From the cell containing the given text, extract its center point as [x, y] coordinate. 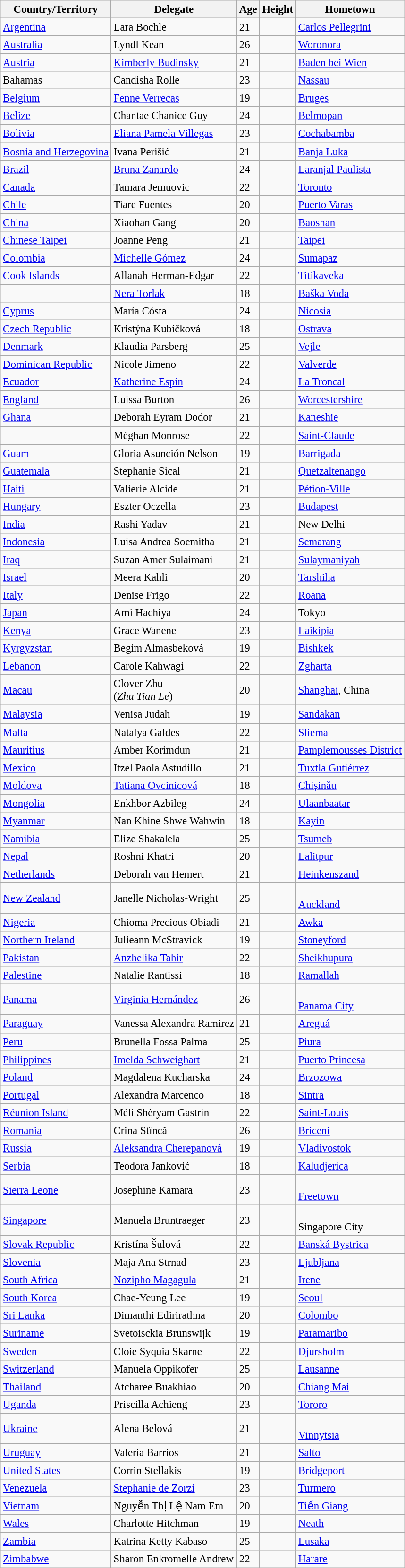
Awka [350, 923]
Begim Almasbeková [174, 648]
Seoul [350, 1298]
Nicosia [350, 311]
Alena Belová [174, 1429]
Kyrgyzstan [56, 648]
Manuela Bruntraeger [174, 1221]
Japan [56, 613]
Janelle Nicholas-Wright [174, 898]
Chantae Chanice Guy [174, 116]
Briceni [350, 1130]
Quetzaltenango [350, 471]
Lausanne [350, 1369]
María Cósta [174, 311]
Argentina [56, 27]
Roshni Khatri [174, 856]
Macau [56, 690]
Portugal [56, 1095]
Iraq [56, 559]
Palestine [56, 975]
Nera Torlak [174, 293]
Bolivia [56, 134]
Maja Ana Strnad [174, 1263]
Puerto Varas [350, 204]
Réunion Island [56, 1113]
Wales [56, 1524]
Anzhelika Tahir [174, 958]
Baška Voda [350, 293]
Baden bei Wien [350, 63]
Nguyễn Thị Lệ Nam Em [174, 1506]
Stephanie de Zorzi [174, 1488]
Singapore [56, 1221]
Shanghai, China [350, 690]
New Delhi [350, 524]
Harare [350, 1559]
Teodora Janković [174, 1166]
Saint-Claude [350, 435]
Deborah Eyram Dodor [174, 418]
Stephanie Sical [174, 471]
England [56, 400]
Philippines [56, 1059]
Nicole Jimeno [174, 364]
Pétion-Ville [350, 489]
Slovenia [56, 1263]
Gloria Asunción Nelson [174, 453]
Natalie Rantissi [174, 975]
Brazil [56, 169]
Delegate [174, 9]
Austria [56, 63]
Laikipia [350, 631]
Zambia [56, 1542]
Bosnia and Herzegovina [56, 152]
Cyprus [56, 311]
Charlotte Hitchman [174, 1524]
Uganda [56, 1404]
Kayin [350, 821]
Kaneshie [350, 418]
Singapore City [350, 1221]
South Africa [56, 1280]
Northern Ireland [56, 940]
Lyndl Kean [174, 45]
Panama City [350, 1000]
Nan Khine Shwe Wahwin [174, 821]
Myanmar [56, 821]
Amber Korimdun [174, 750]
Dominican Republic [56, 364]
Thailand [56, 1387]
Ukraine [56, 1429]
Lusaka [350, 1542]
Corrin Stellakis [174, 1470]
Banja Luka [350, 152]
Carole Kahwagi [174, 666]
Tokyo [350, 613]
Bahamas [56, 80]
Nigeria [56, 923]
Bruna Zanardo [174, 169]
Mauritius [56, 750]
Katrina Ketty Kabaso [174, 1542]
Valeria Barrios [174, 1453]
Semarang [350, 542]
Sweden [56, 1351]
Belize [56, 116]
India [56, 524]
Height [278, 9]
Ostrava [350, 329]
Luissa Burton [174, 400]
Age [248, 9]
Laranjal Paulista [350, 169]
Venisa Judah [174, 714]
Eszter Oczella [174, 507]
Julieann McStravick [174, 940]
Cochabamba [350, 134]
Alexandra Marcenco [174, 1095]
Israel [56, 577]
Vejle [350, 347]
Tsumeb [350, 839]
Valierie Alcide [174, 489]
Peru [56, 1042]
Virginia Hernández [174, 1000]
Heinkenszand [350, 874]
Ivana Perišić [174, 152]
Zgharta [350, 666]
Worcestershire [350, 400]
Atcharee Buakhiao [174, 1387]
Tarshiha [350, 577]
Sumapaz [350, 258]
Auckland [350, 898]
Sharon Enkromelle Andrew [174, 1559]
Saint-Louis [350, 1113]
Imelda Schweighart [174, 1059]
Joanne Peng [174, 240]
Hometown [350, 9]
Tuxtla Gutiérrez [350, 768]
Haiti [56, 489]
Tiền Giang [350, 1506]
Venezuela [56, 1488]
Eliana Pamela Villegas [174, 134]
Nozipho Magagula [174, 1280]
Czech Republic [56, 329]
Denmark [56, 347]
Freetown [350, 1190]
Canada [56, 187]
Pakistan [56, 958]
Lebanon [56, 666]
Ami Hachiya [174, 613]
Sliema [350, 732]
Mongolia [56, 803]
Guatemala [56, 471]
Neath [350, 1524]
Nepal [56, 856]
Valverde [350, 364]
Bishkek [350, 648]
Italy [56, 595]
Aleksandra Cherepanová [174, 1148]
Elize Shakalela [174, 839]
Ecuador [56, 382]
Paraguay [56, 1024]
Namibia [56, 839]
Roana [350, 595]
Candisha Rolle [174, 80]
Sulaymaniyah [350, 559]
Josephine Kamara [174, 1190]
Switzerland [56, 1369]
Fenne Verrecas [174, 98]
Titikaveka [350, 276]
Guam [56, 453]
Indonesia [56, 542]
Puerto Princesa [350, 1059]
Taipei [350, 240]
Denise Frigo [174, 595]
Deborah van Hemert [174, 874]
Enkhbor Azbileg [174, 803]
Banská Bystrica [350, 1245]
Moldova [56, 785]
Bridgeport [350, 1470]
Poland [56, 1077]
Malaysia [56, 714]
Malta [56, 732]
Grace Wanene [174, 631]
Irene [350, 1280]
Meera Kahli [174, 577]
New Zealand [56, 898]
Lara Bochle [174, 27]
Magdalena Kucharska [174, 1077]
Chinese Taipei [56, 240]
Cook Islands [56, 276]
Vinnytsia [350, 1429]
Tamara Jemuovic [174, 187]
Sierra Leone [56, 1190]
Brzozowa [350, 1077]
Rashi Yadav [174, 524]
Uruguay [56, 1453]
Slovak Republic [56, 1245]
Sintra [350, 1095]
Klaudia Parsberg [174, 347]
Hungary [56, 507]
Itzel Paola Astudillo [174, 768]
Baoshan [350, 222]
China [56, 222]
South Korea [56, 1298]
Colombo [350, 1316]
Zimbabwe [56, 1559]
Sri Lanka [56, 1316]
Tatiana Ovcinicová [174, 785]
Kaludjerica [350, 1166]
Vanessa Alexandra Ramirez [174, 1024]
Netherlands [56, 874]
Country/Territory [56, 9]
Vladivostok [350, 1148]
Belgium [56, 98]
Kristýna Kubíčková [174, 329]
Natalya Galdes [174, 732]
La Troncal [350, 382]
Areguá [350, 1024]
Xiaohan Gang [174, 222]
Chioma Precious Obiadi [174, 923]
Clover Zhu (Zhu Tian Le) [174, 690]
Méghan Monrose [174, 435]
Barrigada [350, 453]
Vietnam [56, 1506]
Sandakan [350, 714]
Lalitpur [350, 856]
Stoneyford [350, 940]
Turmero [350, 1488]
Ulaanbaatar [350, 803]
Kimberly Budinsky [174, 63]
Woronora [350, 45]
Ghana [56, 418]
Salto [350, 1453]
Budapest [350, 507]
Pamplemousses District [350, 750]
Colombia [56, 258]
Belmopan [350, 116]
Chile [56, 204]
Kristína Šulová [174, 1245]
Priscilla Achieng [174, 1404]
Djursholm [350, 1351]
Michelle Gómez [174, 258]
Paramaribo [350, 1333]
Dimanthi Edirirathna [174, 1316]
Chiang Mai [350, 1387]
Carlos Pellegrini [350, 27]
Chișinău [350, 785]
Méli Shèryam Gastrin [174, 1113]
Nassau [350, 80]
Australia [56, 45]
Suriname [56, 1333]
Cloie Syquia Skarne [174, 1351]
Serbia [56, 1166]
Tiare Fuentes [174, 204]
Suzan Amer Sulaimani [174, 559]
Ljubljana [350, 1263]
Ramallah [350, 975]
Brunella Fossa Palma [174, 1042]
Romania [56, 1130]
Panama [56, 1000]
Piura [350, 1042]
Bruges [350, 98]
Allanah Herman-Edgar [174, 276]
Luisa Andrea Soemitha [174, 542]
Chae-Yeung Lee [174, 1298]
Mexico [56, 768]
United States [56, 1470]
Katherine Espín [174, 382]
Manuela Oppikofer [174, 1369]
Russia [56, 1148]
Crina Stîncă [174, 1130]
Kenya [56, 631]
Toronto [350, 187]
Svetoisckia Brunswijk [174, 1333]
Tororo [350, 1404]
Sheikhupura [350, 958]
